Return the [X, Y] coordinate for the center point of the cell that contains the specified text.  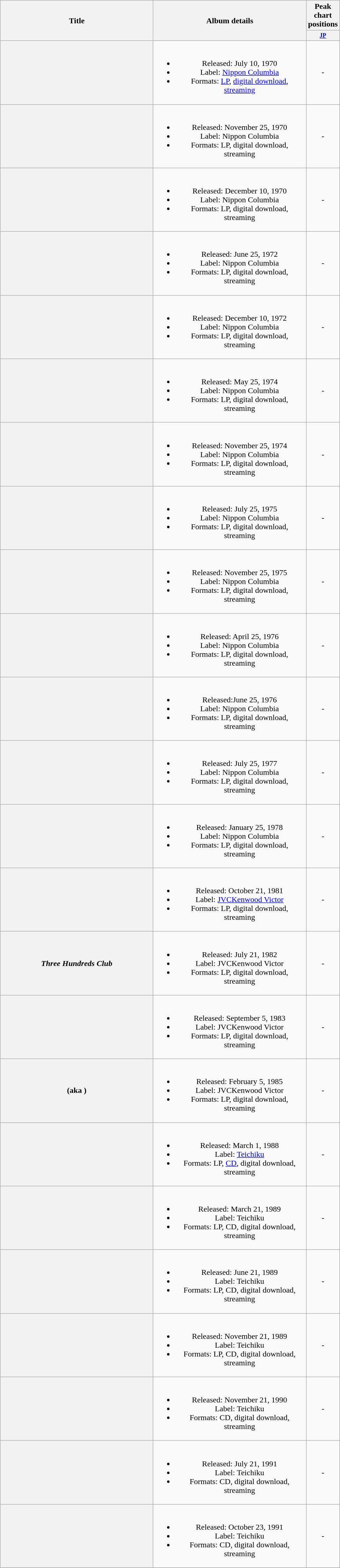
Album details [230, 20]
Title [77, 20]
(aka ) [77, 1091]
Released: July 21, 1991Label: TeichikuFormats: CD, digital download, streaming [230, 1472]
Released: July 10, 1970Label: Nippon ColumbiaFormats: LP, digital download, streaming [230, 72]
Released: January 25, 1978Label: Nippon ColumbiaFormats: LP, digital download, streaming [230, 836]
Released: March 1, 1988Label: TeichikuFormats: LP, CD, digital download, streaming [230, 1154]
Released: November 25, 1974Label: Nippon ColumbiaFormats: LP, digital download, streaming [230, 454]
Released: July 25, 1977Label: Nippon ColumbiaFormats: LP, digital download, streaming [230, 773]
Released: June 25, 1972Label: Nippon ColumbiaFormats: LP, digital download, streaming [230, 263]
Released: March 21, 1989Label: TeichikuFormats: LP, CD, digital download, streaming [230, 1218]
Released: May 25, 1974Label: Nippon ColumbiaFormats: LP, digital download, streaming [230, 391]
JP [323, 35]
Released: November 21, 1989Label: TeichikuFormats: LP, CD, digital download, streaming [230, 1345]
Released: September 5, 1983Label: JVCKenwood VictorFormats: LP, digital download, streaming [230, 1027]
Released:June 25, 1976Label: Nippon ColumbiaFormats: LP, digital download, streaming [230, 709]
Released: November 25, 1975Label: Nippon ColumbiaFormats: LP, digital download, streaming [230, 581]
Released: November 21, 1990Label: TeichikuFormats: CD, digital download, streaming [230, 1409]
Released: July 25, 1975Label: Nippon ColumbiaFormats: LP, digital download, streaming [230, 518]
Released: November 25, 1970Label: Nippon ColumbiaFormats: LP, digital download, streaming [230, 136]
Released: July 21, 1982Label: JVCKenwood VictorFormats: LP, digital download, streaming [230, 963]
Released: April 25, 1976Label: Nippon ColumbiaFormats: LP, digital download, streaming [230, 645]
Released: February 5, 1985Label: JVCKenwood VictorFormats: LP, digital download, streaming [230, 1091]
Released: June 21, 1989Label: TeichikuFormats: LP, CD, digital download, streaming [230, 1281]
Three Hundreds Club [77, 963]
Released: December 10, 1972Label: Nippon ColumbiaFormats: LP, digital download, streaming [230, 327]
Peak chart positions [323, 15]
Released: October 21, 1981Label: JVCKenwood VictorFormats: LP, digital download, streaming [230, 900]
Released: December 10, 1970Label: Nippon ColumbiaFormats: LP, digital download, streaming [230, 200]
Released: October 23, 1991Label: TeichikuFormats: CD, digital download, streaming [230, 1536]
